Identify which cell holds the provided text, then report its [X, Y] central coordinate. 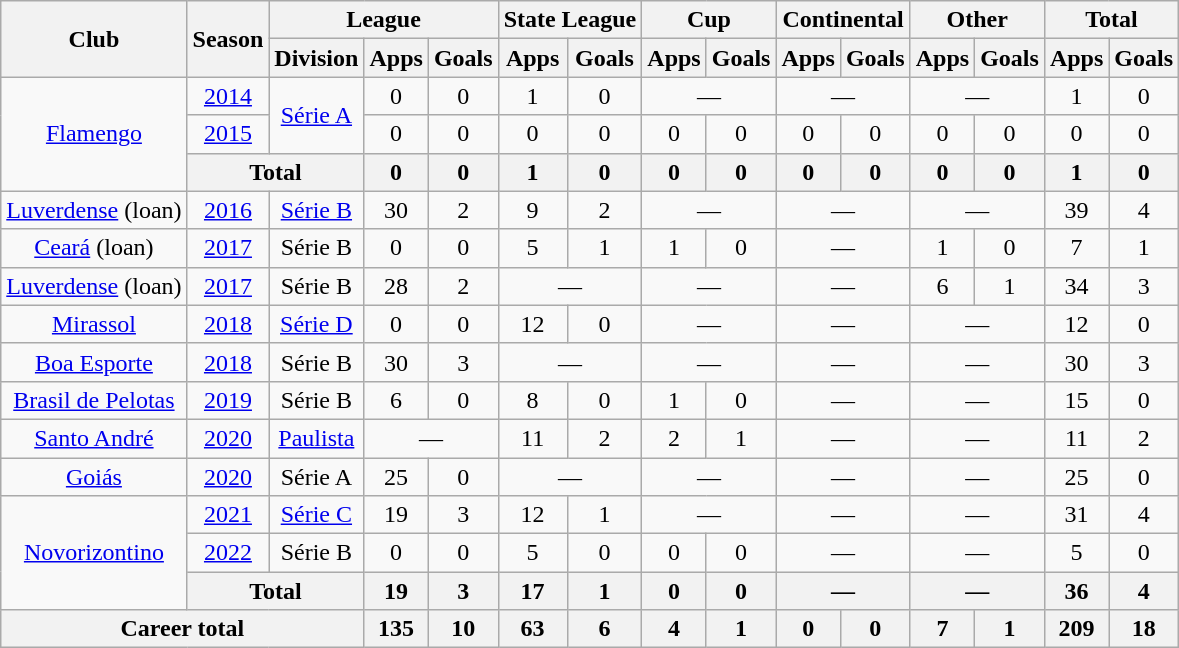
Division [316, 58]
Mirassol [94, 324]
Flamengo [94, 134]
18 [1144, 629]
Cup [709, 20]
2015 [228, 134]
Career total [182, 629]
34 [1076, 286]
36 [1076, 591]
Brasil de Pelotas [94, 400]
17 [532, 591]
63 [532, 629]
State League [570, 20]
Other [977, 20]
Boa Esporte [94, 362]
39 [1076, 210]
15 [1076, 400]
Season [228, 39]
31 [1076, 515]
135 [396, 629]
Ceará (loan) [94, 248]
209 [1076, 629]
2022 [228, 553]
28 [396, 286]
Continental [843, 20]
Club [94, 39]
Goiás [94, 477]
8 [532, 400]
9 [532, 210]
League [384, 20]
10 [463, 629]
2016 [228, 210]
2019 [228, 400]
Paulista [316, 438]
Novorizontino [94, 553]
Santo André [94, 438]
Série C [316, 515]
Série D [316, 324]
2021 [228, 515]
2014 [228, 96]
